Determine the (x, y) coordinate at the center of the cell enclosing the given text.  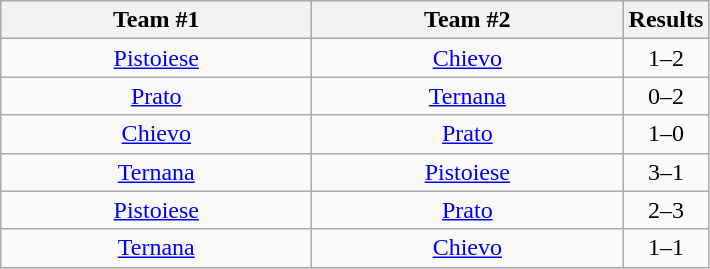
1–0 (666, 134)
1–1 (666, 248)
Results (666, 20)
3–1 (666, 172)
1–2 (666, 58)
Team #2 (468, 20)
Team #1 (156, 20)
2–3 (666, 210)
0–2 (666, 96)
